Identify which cell holds the provided text, then report its [X, Y] central coordinate. 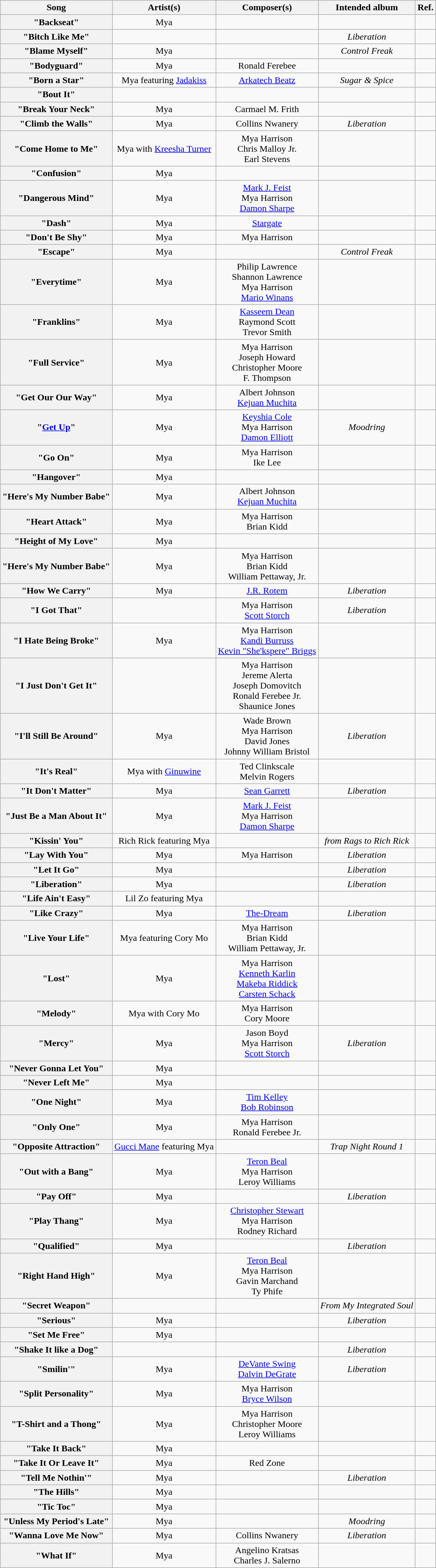
Mya Harrison Scott Storch [267, 610]
Mya Harrison Cory Moore [267, 1013]
"Height of My Love" [56, 541]
"Bout It" [56, 95]
"Melody" [56, 1013]
Mya with Ginuwine [164, 772]
"Franklins" [56, 322]
"Hangover" [56, 477]
"Set Me Free" [56, 1335]
Sugar & Spice [367, 80]
Kasseem Dean Raymond Scott Trevor Smith [267, 322]
"It Don't Matter" [56, 791]
Composer(s) [267, 8]
"How We Carry" [56, 591]
Lil Zo featuring Mya [164, 899]
"Play Thang" [56, 1221]
"Liberation" [56, 884]
Keyshia Cole Mya Harrison Damon Elliott [267, 427]
"Life Ain't Easy" [56, 899]
"Never Gonna Let You" [56, 1068]
Intended album [367, 8]
"Dash" [56, 223]
"Never Left Me" [56, 1083]
"Climb the Walls" [56, 124]
"Like Crazy" [56, 913]
Christopher Stewart Mya Harrison Rodney Richard [267, 1221]
"Don't Be Shy" [56, 238]
"Wanna Love Me Now" [56, 1536]
The-Dream [267, 913]
"Come Home to Me" [56, 148]
Philip Lawrence Shannon Lawrence Mya Harrison Mario Winans [267, 282]
"Just Be a Man About It" [56, 816]
"Bitch Like Me" [56, 37]
Mya Harrison Brian Kidd [267, 522]
Mya with Cory Mo [164, 1013]
"Backseat" [56, 22]
Artist(s) [164, 8]
"Take It Back" [56, 1449]
"Full Service" [56, 362]
Mya Harrison Ronald Ferebee Jr. [267, 1127]
"T-Shirt and a Thong" [56, 1424]
"Out with a Bang" [56, 1172]
Jason Boyd Mya Harrison Scott Storch [267, 1043]
"Tell Me Nothin'" [56, 1478]
Angelino Kratsas Charles J. Salerno [267, 1555]
Mya Harrison Ike Lee [267, 457]
"Dangerous Mind" [56, 198]
"Everytime" [56, 282]
Mya Harrison Kandi Burruss Kevin "She'kspere" Briggs [267, 640]
Mya Harrison Jereme Alerta Joseph Domovitch Ronald Ferebee Jr. Shaunice Jones [267, 686]
Tim KelleyBob Robinson [267, 1103]
"Pay Off" [56, 1196]
Wade Brown Mya Harrison David Jones Johnny William Bristol [267, 737]
Carmael M. Frith [267, 109]
"Get Up" [56, 427]
"Secret Weapon" [56, 1306]
"Lost" [56, 978]
Mya Harrison Kenneth Karlin Makeba Riddick Carsten Schack [267, 978]
"Live Your Life" [56, 938]
"Only One" [56, 1127]
Trap Night Round 1 [367, 1147]
Stargate [267, 223]
Song [56, 8]
"Tic Toc" [56, 1507]
Mya Harrison Chris Malloy Jr. Earl Stevens [267, 148]
"Smilin'" [56, 1369]
"Go On" [56, 457]
"One Night" [56, 1103]
"Confusion" [56, 173]
Mya Harrison Bryce Wilson [267, 1394]
Ted Clinkscale Melvin Rogers [267, 772]
"What If" [56, 1555]
"Get Our Our Way" [56, 397]
Mya with Kreesha Turner [164, 148]
from Rags to Rich Rick [367, 841]
Rich Rick featuring Mya [164, 841]
"Unless My Period's Late" [56, 1521]
From My Integrated Soul [367, 1306]
"Mercy" [56, 1043]
"Lay With You" [56, 855]
DeVante Swing Dalvin DeGrate [267, 1369]
"Take It Or Leave It" [56, 1463]
"I'll Still Be Around" [56, 737]
Sean Garrett [267, 791]
J.R. Rotem [267, 591]
"Right Hand High" [56, 1276]
"Split Personality" [56, 1394]
"Break Your Neck" [56, 109]
"I Hate Being Broke" [56, 640]
Red Zone [267, 1463]
Arkatech Beatz [267, 80]
"Blame Myself" [56, 51]
"Born a Star" [56, 80]
Teron Beal Mya Harrison Gavin Marchand Ty Phife [267, 1276]
"I Just Don't Get It" [56, 686]
"Bodyguard" [56, 66]
Mya Harrison Christopher Moore Leroy Williams [267, 1424]
Mya Harrison Joseph Howard Christopher Moore F. Thompson [267, 362]
Mya featuring Cory Mo [164, 938]
Ronald Ferebee [267, 66]
"Kissin' You" [56, 841]
"It's Real" [56, 772]
"Shake It like a Dog" [56, 1349]
"Serious" [56, 1320]
"Escape" [56, 252]
Mya featuring Jadakiss [164, 80]
"Opposite Attraction" [56, 1147]
"Let It Go" [56, 870]
"Heart Attack" [56, 522]
Gucci Mane featuring Mya [164, 1147]
"I Got That" [56, 610]
Teron Beal Mya Harrison Leroy Williams [267, 1172]
"The Hills" [56, 1492]
"Qualified" [56, 1246]
Ref. [426, 8]
